Extract the [x, y] coordinate from the center of the cell holding the provided text.  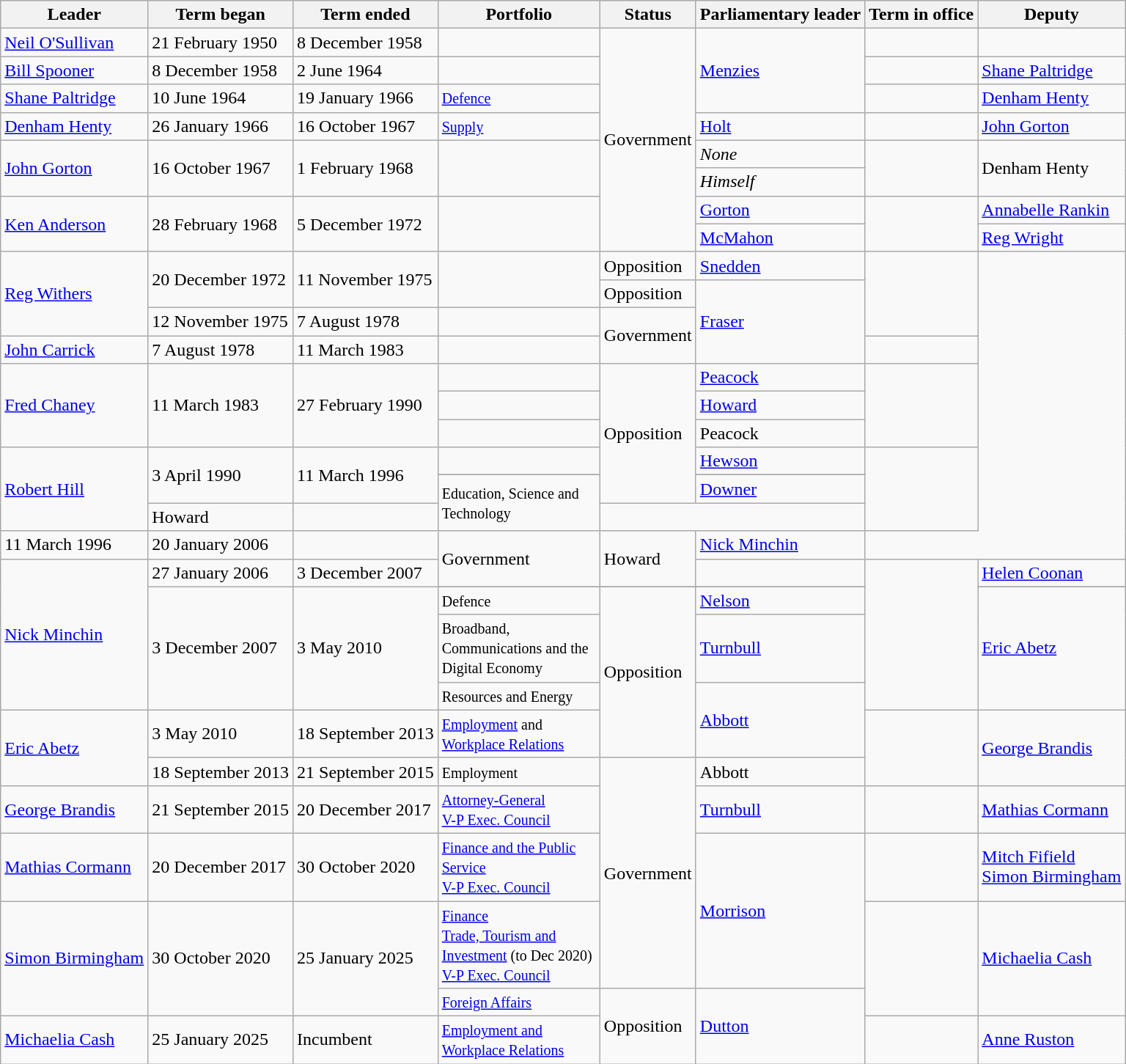
Annabelle Rankin [1051, 210]
Holt [780, 126]
Deputy [1051, 15]
Term in office [921, 15]
Fred Chaney [75, 406]
Bill Spooner [75, 70]
Anne Ruston [1051, 1040]
Term ended [366, 15]
Nelson [780, 601]
Incumbent [366, 1040]
Downer [780, 489]
10 June 1964 [221, 98]
28 February 1968 [221, 224]
Resources and Energy [519, 696]
Status [648, 15]
Portfolio [519, 15]
Employment [519, 771]
Supply [519, 126]
Education, Science and Technology [519, 503]
Term began [221, 15]
Hewson [780, 461]
Attorney-GeneralV-P Exec. Council [519, 810]
Dutton [780, 1027]
Reg Wright [1051, 238]
Foreign Affairs [519, 1002]
1 February 1968 [366, 168]
Reg Withers [75, 293]
Finance and the Public ServiceV-P Exec. Council [519, 867]
Menzies [780, 70]
Parliamentary leader [780, 15]
19 January 1966 [366, 98]
Himself [780, 182]
Snedden [780, 265]
John Carrick [75, 350]
3 April 1990 [221, 475]
20 January 2006 [221, 545]
McMahon [780, 238]
Morrison [780, 911]
Broadband, Communications and the Digital Economy [519, 648]
Simon Birmingham [75, 958]
Ken Anderson [75, 224]
Helen Coonan [1051, 573]
26 January 1966 [221, 126]
Robert Hill [75, 489]
Leader [75, 15]
12 November 1975 [221, 321]
Fraser [780, 321]
27 February 1990 [366, 406]
27 January 2006 [221, 573]
Gorton [780, 210]
2 June 1964 [366, 70]
Neil O'Sullivan [75, 43]
21 February 1950 [221, 43]
5 December 1972 [366, 224]
11 November 1975 [366, 279]
FinanceTrade, Tourism and Investment (to Dec 2020)V-P Exec. Council [519, 944]
20 December 1972 [221, 279]
Mitch FifieldSimon Birmingham [1051, 867]
None [780, 154]
